For the text-containing cell, return its midpoint in [x, y] coordinate format. 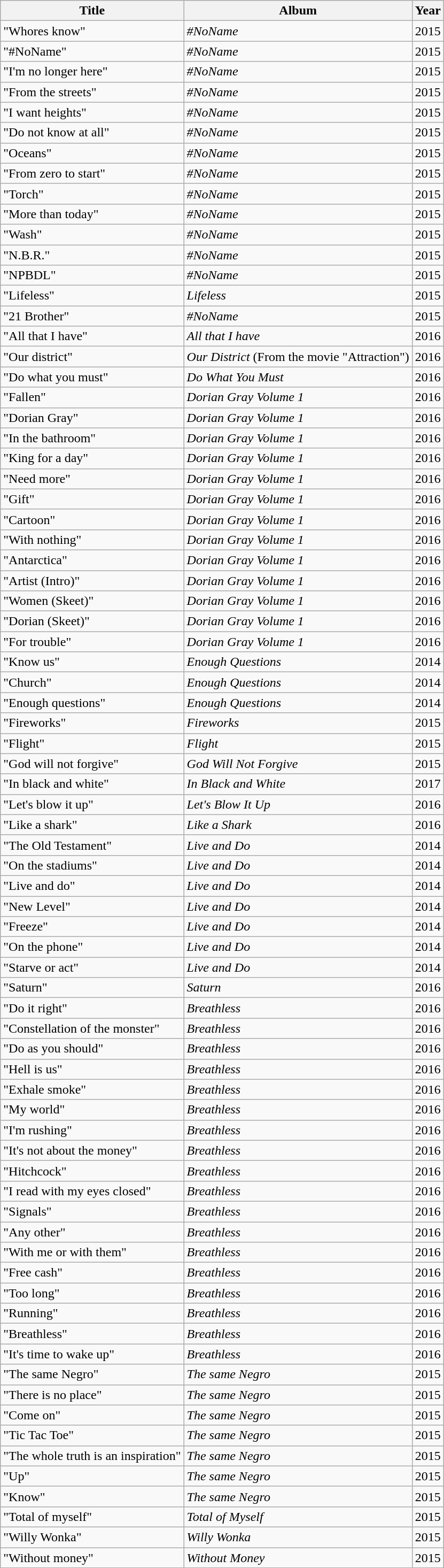
"Without money" [92, 1558]
"All that I have" [92, 336]
Lifeless [298, 296]
"Torch" [92, 194]
"For trouble" [92, 642]
"Signals" [92, 1211]
"From the streets" [92, 92]
"I'm rushing" [92, 1130]
"I read with my eyes closed" [92, 1191]
Fireworks [298, 723]
Our District (From the movie "Attraction") [298, 357]
"On the stadiums" [92, 865]
"Do it right" [92, 1008]
"#NoName" [92, 51]
"Church" [92, 682]
"Hell is us" [92, 1069]
"In the bathroom" [92, 438]
Title [92, 11]
"The same Negro" [92, 1374]
"Do as you should" [92, 1049]
"God will not forgive" [92, 764]
"Fallen" [92, 397]
"King for a day" [92, 458]
God Will Not Forgive [298, 764]
Let's Blow It Up [298, 804]
"With nothing" [92, 540]
"Know us" [92, 662]
"The Old Testament" [92, 845]
"Breathless" [92, 1334]
"I'm no longer here" [92, 72]
"In black and white" [92, 784]
"Enough questions" [92, 703]
"Need more" [92, 479]
"Our district" [92, 357]
"Like a shark" [92, 825]
All that I have [298, 336]
"It's not about the money" [92, 1150]
In Black and White [298, 784]
"Tic Tac Toe" [92, 1435]
"Hitchcock" [92, 1171]
"21 Brother" [92, 316]
"Do not know at all" [92, 133]
"Come on" [92, 1415]
"Any other" [92, 1232]
"Lifeless" [92, 296]
"Up" [92, 1476]
"Know" [92, 1496]
"Flight" [92, 743]
"Whores know" [92, 31]
"Too long" [92, 1293]
"Oceans" [92, 153]
"Running" [92, 1313]
"Cartoon" [92, 519]
"New Level" [92, 906]
2017 [427, 784]
"Wash" [92, 234]
"Starve or act" [92, 967]
Total of Myself [298, 1517]
Like a Shark [298, 825]
"Freeze" [92, 927]
"Women (Skeet)" [92, 601]
"More than today" [92, 214]
"Live and do" [92, 886]
"NPBDL" [92, 275]
"There is no place" [92, 1395]
"My world" [92, 1110]
Saturn [298, 988]
"Let's blow it up" [92, 804]
"The whole truth is an inspiration" [92, 1456]
"Dorian Gray" [92, 418]
"N.B.R." [92, 255]
"Willy Wonka" [92, 1537]
"It's time to wake up" [92, 1354]
"I want heights" [92, 112]
"Antarctica" [92, 560]
"Do what you must" [92, 377]
"Fireworks" [92, 723]
Without Money [298, 1558]
"Artist (Intro)" [92, 580]
Year [427, 11]
"From zero to start" [92, 173]
"Gift" [92, 499]
"Saturn" [92, 988]
"Dorian (Skeet)" [92, 621]
Flight [298, 743]
"Total of myself" [92, 1517]
"Exhale smoke" [92, 1089]
Willy Wonka [298, 1537]
Album [298, 11]
Do What You Must [298, 377]
"With me or with them" [92, 1252]
"On the phone" [92, 947]
"Free cash" [92, 1273]
"Constellation of the monster" [92, 1028]
